Pinpoint the cell where the given text exists, returning its (X, Y) midpoint coordinate. 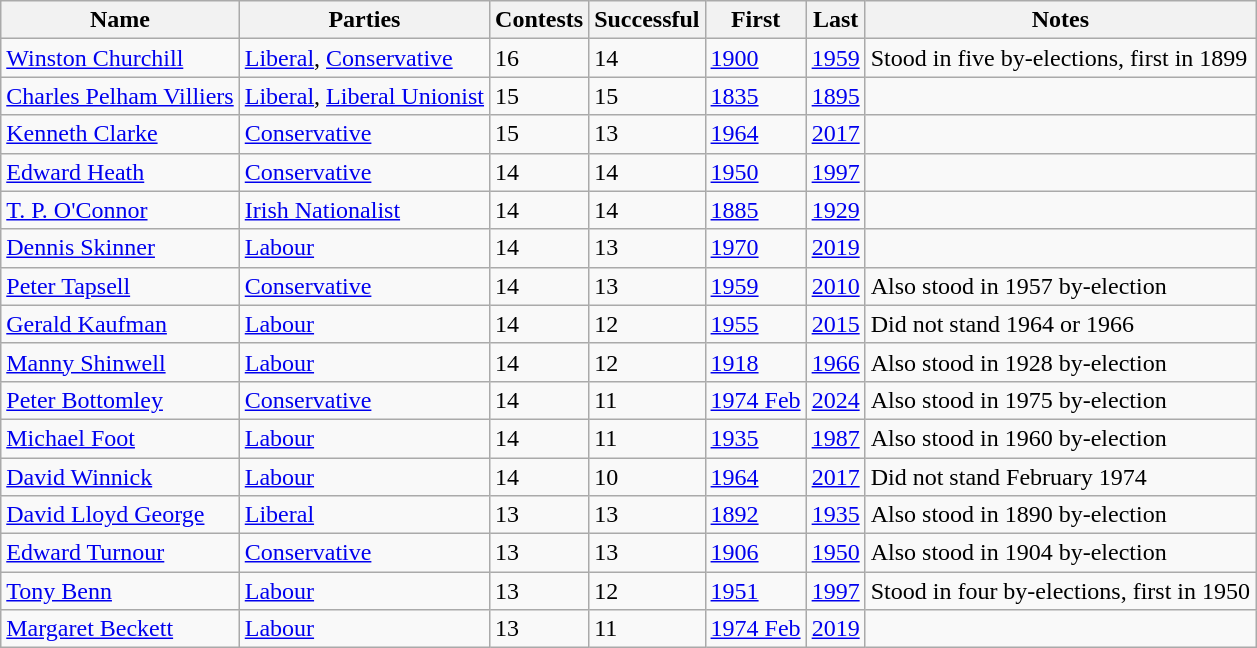
Edward Turnour (120, 553)
1918 (756, 362)
Peter Bottomley (120, 400)
Also stood in 1890 by-election (1060, 515)
Parties (364, 20)
1835 (756, 96)
Edward Heath (120, 172)
Liberal, Liberal Unionist (364, 96)
Also stood in 1928 by-election (1060, 362)
Tony Benn (120, 591)
2024 (836, 400)
1892 (756, 515)
David Lloyd George (120, 515)
First (756, 20)
Successful (647, 20)
1895 (836, 96)
Margaret Beckett (120, 629)
1900 (756, 58)
Did not stand 1964 or 1966 (1060, 324)
1906 (756, 553)
Stood in five by-elections, first in 1899 (1060, 58)
1951 (756, 591)
Winston Churchill (120, 58)
Last (836, 20)
Also stood in 1960 by-election (1060, 438)
Manny Shinwell (120, 362)
10 (647, 477)
Dennis Skinner (120, 248)
Also stood in 1975 by-election (1060, 400)
2015 (836, 324)
Irish Nationalist (364, 210)
David Winnick (120, 477)
1885 (756, 210)
Also stood in 1957 by-election (1060, 286)
Gerald Kaufman (120, 324)
1987 (836, 438)
2010 (836, 286)
Michael Foot (120, 438)
Name (120, 20)
Contests (540, 20)
1929 (836, 210)
1970 (756, 248)
1955 (756, 324)
Did not stand February 1974 (1060, 477)
Charles Pelham Villiers (120, 96)
Peter Tapsell (120, 286)
16 (540, 58)
Also stood in 1904 by-election (1060, 553)
1966 (836, 362)
Stood in four by-elections, first in 1950 (1060, 591)
Kenneth Clarke (120, 134)
Liberal (364, 515)
Liberal, Conservative (364, 58)
T. P. O'Connor (120, 210)
Notes (1060, 20)
